Extract the (x, y) coordinate from the center of the cell holding the provided text.  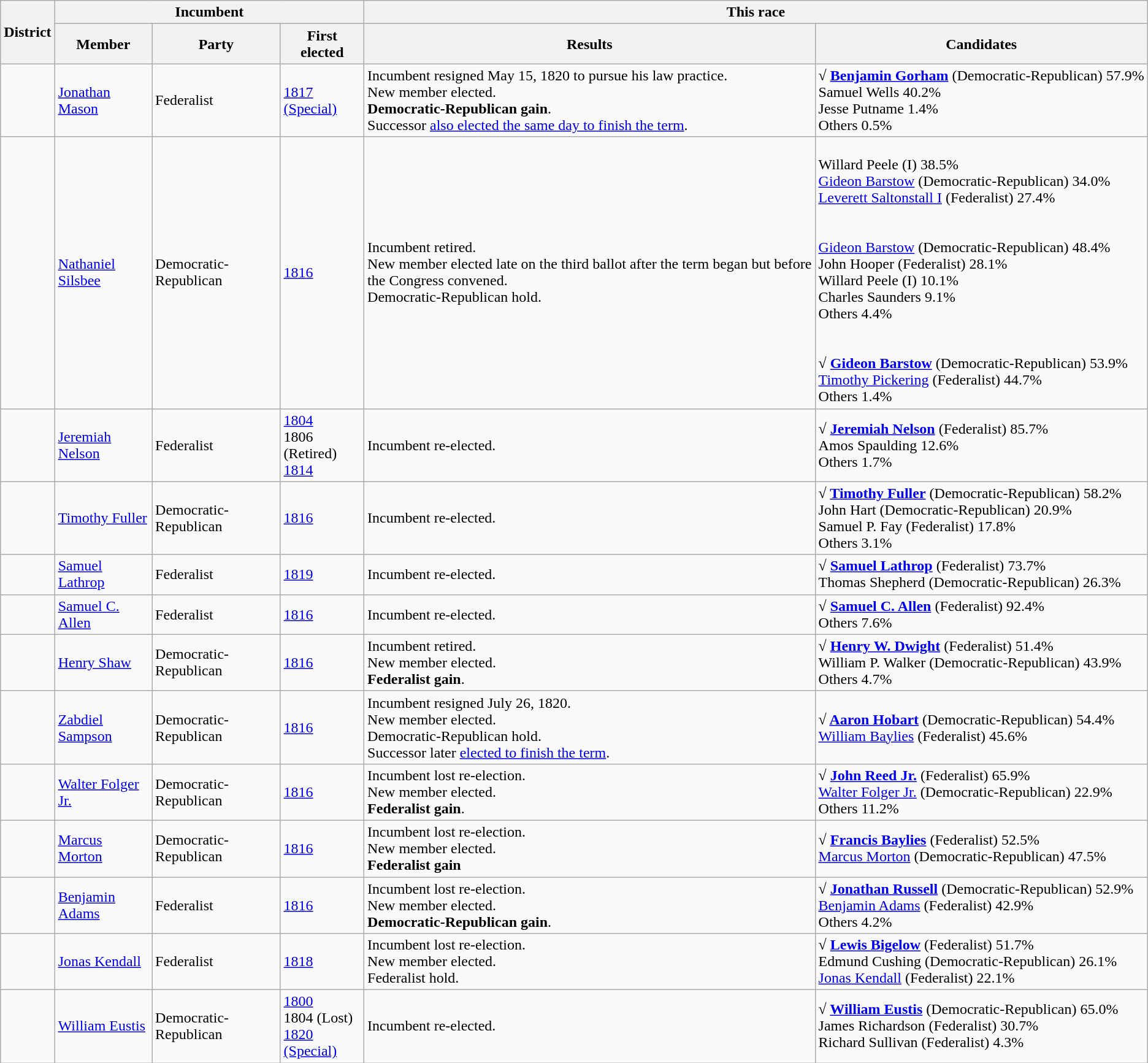
Incumbent resigned July 26, 1820.New member elected.Democratic-Republican hold.Successor later elected to finish the term. (590, 727)
18001804 (Lost)1820 (Special) (322, 1027)
√ Henry W. Dwight (Federalist) 51.4%William P. Walker (Democratic-Republican) 43.9%Others 4.7% (981, 662)
Nathaniel Silsbee (103, 272)
Samuel C. Allen (103, 615)
Jonathan Mason (103, 101)
√ Aaron Hobart (Democratic-Republican) 54.4%William Baylies (Federalist) 45.6% (981, 727)
Jeremiah Nelson (103, 445)
Results (590, 44)
Henry Shaw (103, 662)
√ William Eustis (Democratic-Republican) 65.0%James Richardson (Federalist) 30.7%Richard Sullivan (Federalist) 4.3% (981, 1027)
Incumbent lost re-election.New member elected.Federalist hold. (590, 962)
William Eustis (103, 1027)
Incumbent retired.New member elected late on the third ballot after the term began but before the Congress convened.Democratic-Republican hold. (590, 272)
√ Benjamin Gorham (Democratic-Republican) 57.9%Samuel Wells 40.2%Jesse Putname 1.4%Others 0.5% (981, 101)
1818 (322, 962)
1817 (Special) (322, 101)
Candidates (981, 44)
Incumbent retired.New member elected.Federalist gain. (590, 662)
Zabdiel Sampson (103, 727)
√ Francis Baylies (Federalist) 52.5%Marcus Morton (Democratic-Republican) 47.5% (981, 848)
1819 (322, 574)
√ Jeremiah Nelson (Federalist) 85.7%Amos Spaulding 12.6%Others 1.7% (981, 445)
Marcus Morton (103, 848)
18041806 (Retired)1814 (322, 445)
√ Samuel C. Allen (Federalist) 92.4%Others 7.6% (981, 615)
√ Timothy Fuller (Democratic-Republican) 58.2%John Hart (Democratic-Republican) 20.9%Samuel P. Fay (Federalist) 17.8%Others 3.1% (981, 518)
√ John Reed Jr. (Federalist) 65.9%Walter Folger Jr. (Democratic-Republican) 22.9%Others 11.2% (981, 792)
Incumbent lost re-election.New member elected.Federalist gain (590, 848)
Walter Folger Jr. (103, 792)
District (28, 32)
√ Lewis Bigelow (Federalist) 51.7%Edmund Cushing (Democratic-Republican) 26.1%Jonas Kendall (Federalist) 22.1% (981, 962)
Incumbent (209, 12)
Benjamin Adams (103, 905)
Party (216, 44)
√ Samuel Lathrop (Federalist) 73.7%Thomas Shepherd (Democratic-Republican) 26.3% (981, 574)
First elected (322, 44)
Incumbent lost re-election.New member elected.Democratic-Republican gain. (590, 905)
Samuel Lathrop (103, 574)
Timothy Fuller (103, 518)
Member (103, 44)
This race (756, 12)
Jonas Kendall (103, 962)
Incumbent lost re-election.New member elected.Federalist gain. (590, 792)
√ Jonathan Russell (Democratic-Republican) 52.9%Benjamin Adams (Federalist) 42.9%Others 4.2% (981, 905)
